From the cell containing the given text, extract its center point as (x, y) coordinate. 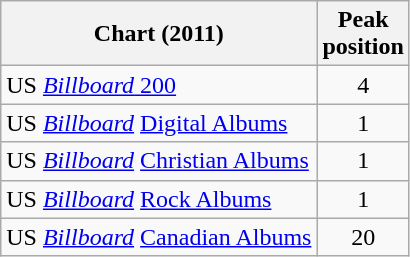
4 (363, 85)
Peakposition (363, 34)
US Billboard Canadian Albums (159, 237)
20 (363, 237)
US Billboard Christian Albums (159, 161)
Chart (2011) (159, 34)
US Billboard 200 (159, 85)
US Billboard Rock Albums (159, 199)
US Billboard Digital Albums (159, 123)
